Detect which cell encompasses the target text, then output its (x, y) center coordinate. 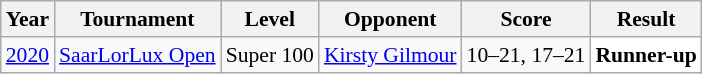
Opponent (390, 19)
Year (28, 19)
2020 (28, 55)
Kirsty Gilmour (390, 55)
Result (646, 19)
10–21, 17–21 (526, 55)
SaarLorLux Open (138, 55)
Runner-up (646, 55)
Tournament (138, 19)
Level (270, 19)
Super 100 (270, 55)
Score (526, 19)
